Return the [x, y] coordinate for the center point of the cell that contains the specified text.  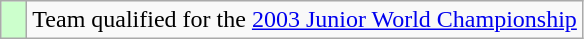
Team qualified for the 2003 Junior World Championship [305, 20]
